Scan for the cell matching the given text and deliver its [X, Y] coordinate at center. 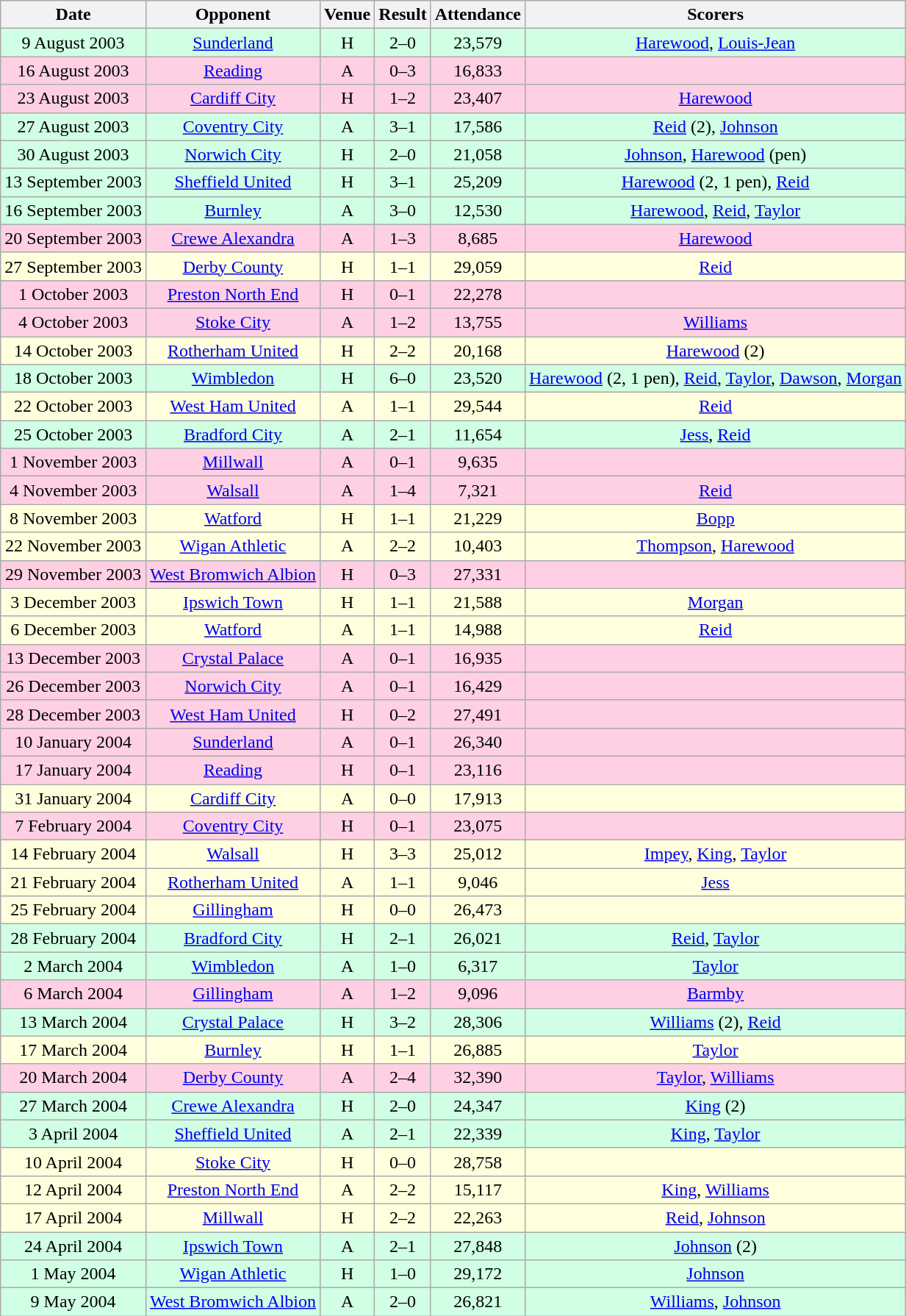
Harewood (2, 1 pen), Reid, Taylor, Dawson, Morgan [716, 379]
3–2 [403, 1022]
Impey, King, Taylor [716, 854]
21,058 [478, 154]
29,059 [478, 266]
21 February 2004 [73, 882]
Opponent [232, 15]
30 August 2003 [73, 154]
6 March 2004 [73, 994]
23 August 2003 [73, 99]
22,263 [478, 1217]
1 November 2003 [73, 462]
23,579 [478, 43]
17 March 2004 [73, 1050]
9,046 [478, 882]
28 December 2003 [73, 714]
26,021 [478, 938]
1 October 2003 [73, 294]
1–4 [403, 490]
29,544 [478, 407]
16 August 2003 [73, 71]
Scorers [716, 15]
23,520 [478, 379]
4 November 2003 [73, 490]
Jess, Reid [716, 435]
9,096 [478, 994]
20 March 2004 [73, 1078]
26 December 2003 [73, 686]
14,988 [478, 630]
King (2) [716, 1106]
29 November 2003 [73, 574]
Johnson (2) [716, 1246]
Williams (2), Reid [716, 1022]
Barmby [716, 994]
27,491 [478, 714]
27 August 2003 [73, 126]
27,331 [478, 574]
24 April 2004 [73, 1246]
8,685 [478, 238]
26,340 [478, 742]
9 May 2004 [73, 1302]
13 March 2004 [73, 1022]
Reid (2), Johnson [716, 126]
King, Taylor [716, 1134]
Result [403, 15]
25,012 [478, 854]
20,168 [478, 351]
26,821 [478, 1302]
23,407 [478, 99]
Morgan [716, 602]
28 February 2004 [73, 938]
16 September 2003 [73, 210]
13 December 2003 [73, 658]
Harewood, Louis-Jean [716, 43]
17,913 [478, 798]
Reid, Taylor [716, 938]
7,321 [478, 490]
23,116 [478, 770]
25 February 2004 [73, 910]
28,758 [478, 1162]
22 October 2003 [73, 407]
Williams [716, 322]
26,473 [478, 910]
28,306 [478, 1022]
Reid, Johnson [716, 1217]
King, Williams [716, 1190]
13,755 [478, 322]
Taylor, Williams [716, 1078]
27 March 2004 [73, 1106]
32,390 [478, 1078]
9,635 [478, 462]
1–3 [403, 238]
Attendance [478, 15]
10 April 2004 [73, 1162]
29,172 [478, 1274]
Bopp [716, 518]
Johnson, Harewood (pen) [716, 154]
Date [73, 15]
15,117 [478, 1190]
27,848 [478, 1246]
27 September 2003 [73, 266]
2–4 [403, 1078]
31 January 2004 [73, 798]
17,586 [478, 126]
3–3 [403, 854]
Harewood (2, 1 pen), Reid [716, 182]
14 February 2004 [73, 854]
13 September 2003 [73, 182]
16,935 [478, 658]
12,530 [478, 210]
16,833 [478, 71]
21,588 [478, 602]
Harewood, Reid, Taylor [716, 210]
10,403 [478, 546]
8 November 2003 [73, 518]
Williams, Johnson [716, 1302]
6 December 2003 [73, 630]
Harewood (2) [716, 351]
Jess [716, 882]
16,429 [478, 686]
Venue [348, 15]
22,278 [478, 294]
3–0 [403, 210]
17 April 2004 [73, 1217]
26,885 [478, 1050]
Thompson, Harewood [716, 546]
20 September 2003 [73, 238]
1 May 2004 [73, 1274]
12 April 2004 [73, 1190]
2 March 2004 [73, 966]
11,654 [478, 435]
21,229 [478, 518]
25 October 2003 [73, 435]
6–0 [403, 379]
25,209 [478, 182]
6,317 [478, 966]
3 December 2003 [73, 602]
7 February 2004 [73, 826]
17 January 2004 [73, 770]
23,075 [478, 826]
10 January 2004 [73, 742]
9 August 2003 [73, 43]
18 October 2003 [73, 379]
3 April 2004 [73, 1134]
22,339 [478, 1134]
0–2 [403, 714]
14 October 2003 [73, 351]
24,347 [478, 1106]
22 November 2003 [73, 546]
4 October 2003 [73, 322]
Johnson [716, 1274]
